Identify which cell holds the provided text, then report its (X, Y) central coordinate. 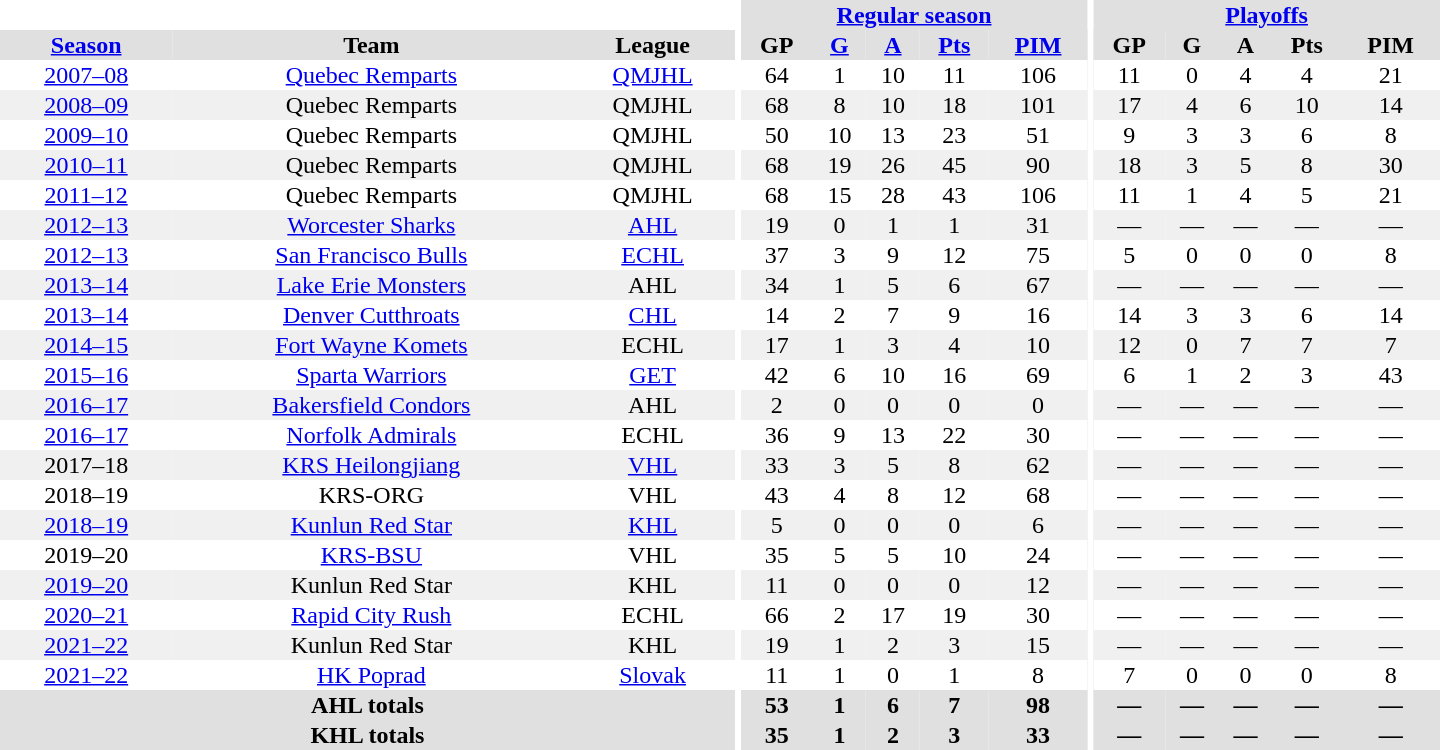
Fort Wayne Komets (371, 345)
31 (1038, 225)
Worcester Sharks (371, 225)
69 (1038, 375)
2017–18 (86, 465)
45 (954, 165)
50 (777, 135)
67 (1038, 285)
GET (652, 375)
Slovak (652, 675)
2009–10 (86, 135)
51 (1038, 135)
23 (954, 135)
KRS Heilongjiang (371, 465)
KRS-BSU (371, 555)
Norfolk Admirals (371, 435)
Playoffs (1266, 15)
Rapid City Rush (371, 615)
2020–21 (86, 615)
Regular season (914, 15)
2014–15 (86, 345)
36 (777, 435)
66 (777, 615)
75 (1038, 255)
KRS-ORG (371, 495)
Denver Cutthroats (371, 315)
24 (1038, 555)
53 (777, 705)
62 (1038, 465)
28 (892, 195)
HK Poprad (371, 675)
98 (1038, 705)
2010–11 (86, 165)
34 (777, 285)
Sparta Warriors (371, 375)
2015–16 (86, 375)
2007–08 (86, 75)
KHL totals (368, 735)
2011–12 (86, 195)
37 (777, 255)
2008–09 (86, 105)
Team (371, 45)
101 (1038, 105)
26 (892, 165)
San Francisco Bulls (371, 255)
42 (777, 375)
Season (86, 45)
CHL (652, 315)
90 (1038, 165)
Bakersfield Condors (371, 405)
League (652, 45)
64 (777, 75)
22 (954, 435)
Lake Erie Monsters (371, 285)
AHL totals (368, 705)
